For the text-containing cell, return its midpoint in (x, y) coordinate format. 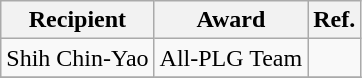
Award (231, 20)
Ref. (334, 20)
Recipient (78, 20)
Shih Chin-Yao (78, 58)
All-PLG Team (231, 58)
